Capture the cell that displays the provided text and extract its (X, Y) central coordinate. 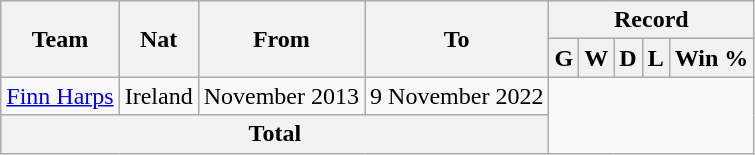
W (596, 58)
L (656, 58)
Team (60, 39)
Record (652, 20)
Nat (158, 39)
Ireland (158, 96)
G (564, 58)
From (281, 39)
9 November 2022 (457, 96)
Total (275, 134)
To (457, 39)
Win % (712, 58)
D (628, 58)
November 2013 (281, 96)
Finn Harps (60, 96)
